Scan for the cell matching the given text and deliver its (X, Y) coordinate at center. 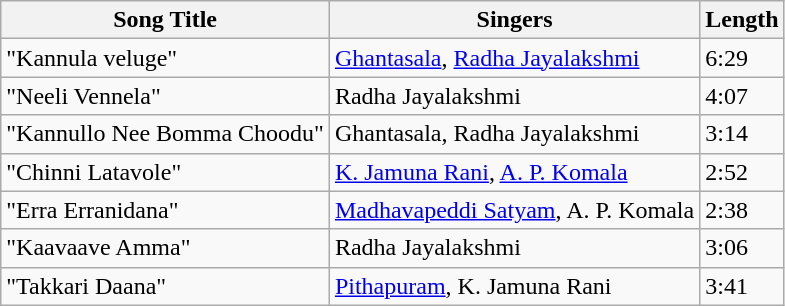
2:52 (742, 172)
"Kaavaave Amma" (166, 248)
"Erra Erranidana" (166, 210)
Pithapuram, K. Jamuna Rani (514, 286)
"Chinni Latavole" (166, 172)
Song Title (166, 20)
3:06 (742, 248)
Madhavapeddi Satyam, A. P. Komala (514, 210)
"Neeli Vennela" (166, 96)
"Takkari Daana" (166, 286)
K. Jamuna Rani, A. P. Komala (514, 172)
Singers (514, 20)
4:07 (742, 96)
"Kannula veluge" (166, 58)
2:38 (742, 210)
"Kannullo Nee Bomma Choodu" (166, 134)
3:41 (742, 286)
6:29 (742, 58)
Length (742, 20)
3:14 (742, 134)
